Identify which cell holds the provided text, then report its (X, Y) central coordinate. 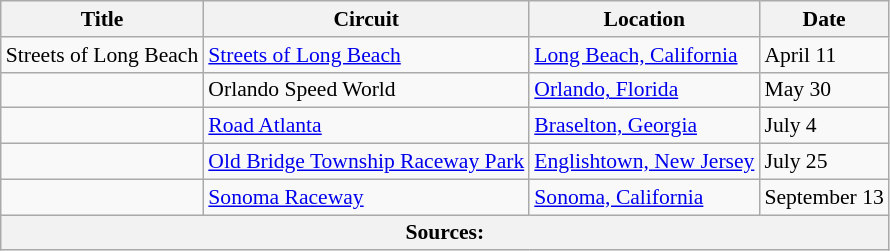
Long Beach, California (644, 55)
July 4 (824, 126)
Road Atlanta (366, 126)
Sources: (445, 233)
Old Bridge Township Raceway Park (366, 162)
Englishtown, New Jersey (644, 162)
Braselton, Georgia (644, 126)
Sonoma, California (644, 197)
May 30 (824, 90)
Sonoma Raceway (366, 197)
September 13 (824, 197)
April 11 (824, 55)
Orlando, Florida (644, 90)
July 25 (824, 162)
Location (644, 19)
Circuit (366, 19)
Date (824, 19)
Title (102, 19)
Orlando Speed World (366, 90)
